From the cell containing the given text, extract its center point as (x, y) coordinate. 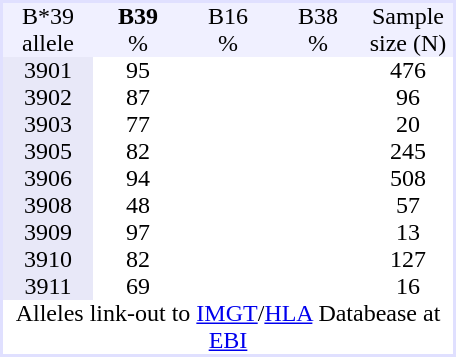
127 (408, 260)
96 (408, 98)
69 (138, 286)
13 (408, 232)
476 (408, 70)
B*39 (48, 16)
3901 (48, 70)
77 (138, 124)
Sample (408, 16)
245 (408, 152)
48 (138, 206)
B39 (138, 16)
3908 (48, 206)
3906 (48, 178)
97 (138, 232)
3910 (48, 260)
Alleles link-out to IMGT/HLA Databease at EBI (228, 327)
3902 (48, 98)
B16 (228, 16)
allele (48, 44)
95 (138, 70)
3911 (48, 286)
3905 (48, 152)
size (N) (408, 44)
B38 (318, 16)
16 (408, 286)
508 (408, 178)
87 (138, 98)
94 (138, 178)
3903 (48, 124)
20 (408, 124)
57 (408, 206)
3909 (48, 232)
